Return [X, Y] of the center of cell containing provided text 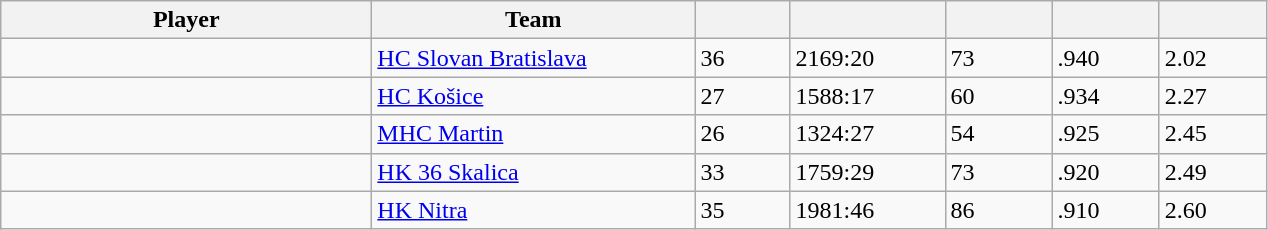
86 [998, 210]
26 [742, 134]
HC Slovan Bratislava [534, 58]
33 [742, 172]
27 [742, 96]
Team [534, 20]
MHC Martin [534, 134]
54 [998, 134]
2.45 [1212, 134]
35 [742, 210]
2.27 [1212, 96]
HK 36 Skalica [534, 172]
36 [742, 58]
.934 [1106, 96]
HC Košice [534, 96]
.925 [1106, 134]
2.02 [1212, 58]
1981:46 [868, 210]
HK Nitra [534, 210]
.910 [1106, 210]
.940 [1106, 58]
2169:20 [868, 58]
2.60 [1212, 210]
1324:27 [868, 134]
60 [998, 96]
1759:29 [868, 172]
1588:17 [868, 96]
.920 [1106, 172]
2.49 [1212, 172]
Player [186, 20]
